Output the [x, y] coordinate of the center of the cell containing the given text.  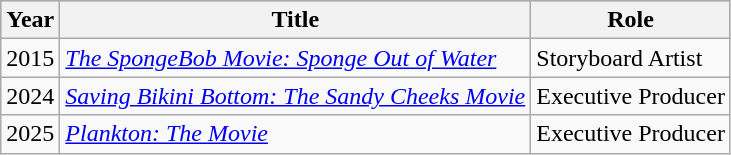
Year [30, 20]
The SpongeBob Movie: Sponge Out of Water [296, 58]
Plankton: The Movie [296, 134]
Saving Bikini Bottom: The Sandy Cheeks Movie [296, 96]
2024 [30, 96]
2025 [30, 134]
Role [631, 20]
Storyboard Artist [631, 58]
Title [296, 20]
2015 [30, 58]
